For the text-containing cell, return its midpoint in (x, y) coordinate format. 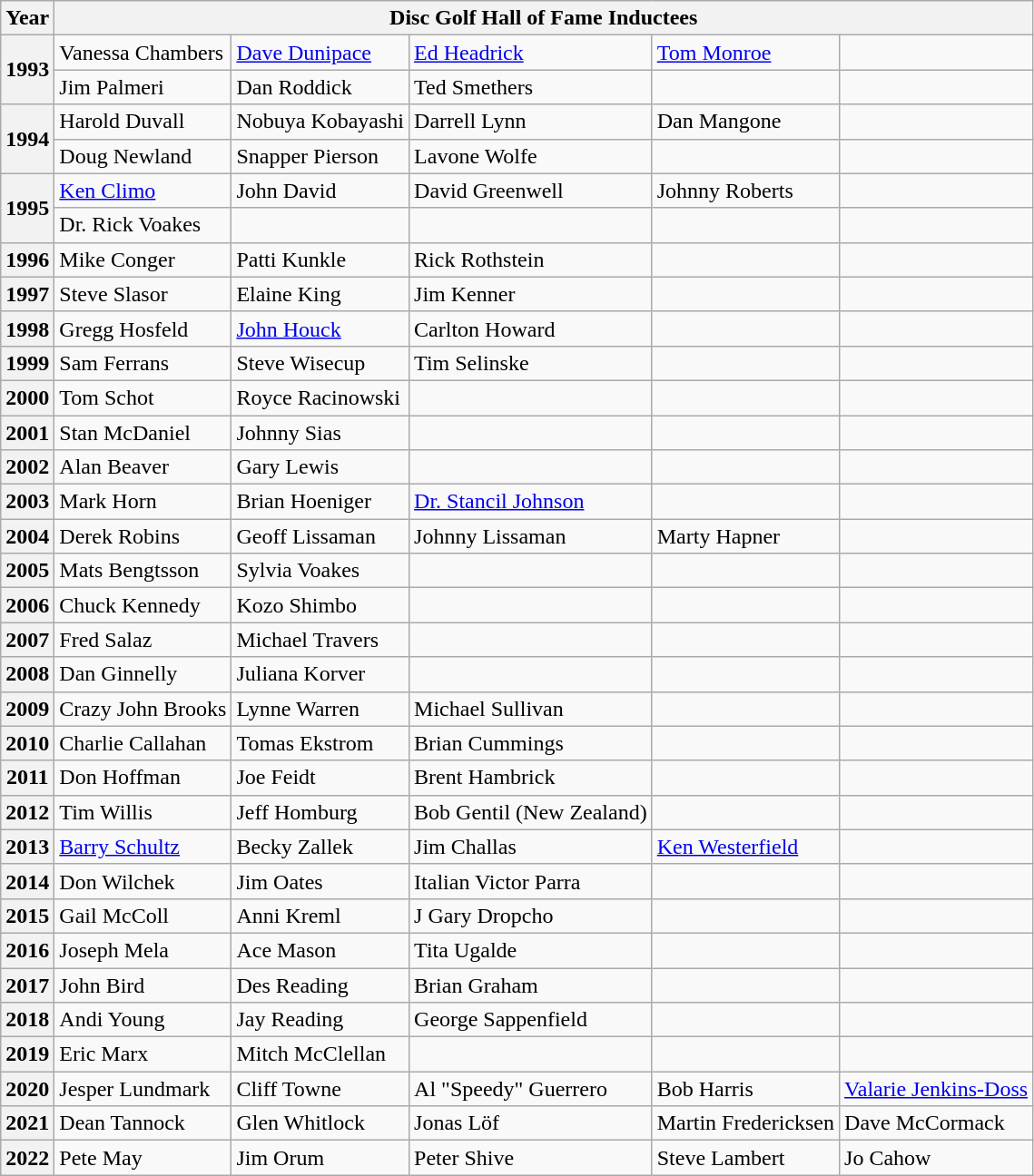
Tom Schot (143, 397)
1995 (27, 208)
Marty Hapner (745, 536)
Jim Orum (320, 1158)
Fred Salaz (143, 640)
Valarie Jenkins-Doss (937, 1089)
2001 (27, 433)
Becky Zallek (320, 847)
David Greenwell (531, 191)
2008 (27, 674)
Steve Wisecup (320, 363)
Jesper Lundmark (143, 1089)
Juliana Korver (320, 674)
Doug Newland (143, 156)
Dr. Rick Voakes (143, 225)
2021 (27, 1123)
2011 (27, 778)
Carlton Howard (531, 328)
Johnny Sias (320, 433)
Jeff Homburg (320, 812)
Pete May (143, 1158)
John David (320, 191)
2002 (27, 467)
Bob Gentil (New Zealand) (531, 812)
2009 (27, 709)
1999 (27, 363)
Ted Smethers (531, 87)
Jim Palmeri (143, 87)
Mark Horn (143, 502)
Jim Kenner (531, 294)
George Sappenfield (531, 1020)
Al "Speedy" Guerrero (531, 1089)
Jim Challas (531, 847)
Dan Roddick (320, 87)
J Gary Dropcho (531, 916)
Dean Tannock (143, 1123)
Brent Hambrick (531, 778)
Dan Mangone (745, 122)
Charlie Callahan (143, 743)
Geoff Lissaman (320, 536)
1994 (27, 139)
Tomas Ekstrom (320, 743)
2018 (27, 1020)
Derek Robins (143, 536)
Tita Ugalde (531, 950)
Steve Lambert (745, 1158)
2022 (27, 1158)
Gary Lewis (320, 467)
Darrell Lynn (531, 122)
2006 (27, 605)
1998 (27, 328)
Harold Duvall (143, 122)
Dr. Stancil Johnson (531, 502)
Italian Victor Parra (531, 881)
Tim Willis (143, 812)
2016 (27, 950)
Nobuya Kobayashi (320, 122)
Don Hoffman (143, 778)
Don Wilchek (143, 881)
John Bird (143, 985)
Peter Shive (531, 1158)
Sam Ferrans (143, 363)
Disc Golf Hall of Fame Inductees (544, 18)
Elaine King (320, 294)
Brian Cummings (531, 743)
Gail McColl (143, 916)
Des Reading (320, 985)
Brian Graham (531, 985)
Dave Dunipace (320, 53)
Barry Schultz (143, 847)
Jo Cahow (937, 1158)
Mitch McClellan (320, 1054)
Michael Travers (320, 640)
Joseph Mela (143, 950)
2014 (27, 881)
Martin Fredericksen (745, 1123)
Royce Racinowski (320, 397)
Mats Bengtsson (143, 571)
Dave McCormack (937, 1123)
Johnny Lissaman (531, 536)
Vanessa Chambers (143, 53)
John Houck (320, 328)
1997 (27, 294)
Eric Marx (143, 1054)
2017 (27, 985)
Kozo Shimbo (320, 605)
1996 (27, 260)
2015 (27, 916)
2004 (27, 536)
Johnny Roberts (745, 191)
2000 (27, 397)
Jonas Löf (531, 1123)
Snapper Pierson (320, 156)
Lynne Warren (320, 709)
Ace Mason (320, 950)
Cliff Towne (320, 1089)
2012 (27, 812)
Joe Feidt (320, 778)
Alan Beaver (143, 467)
Ed Headrick (531, 53)
Crazy John Brooks (143, 709)
Ken Climo (143, 191)
2007 (27, 640)
1993 (27, 70)
Ken Westerfield (745, 847)
Stan McDaniel (143, 433)
2005 (27, 571)
Mike Conger (143, 260)
2010 (27, 743)
2003 (27, 502)
Rick Rothstein (531, 260)
Year (27, 18)
2013 (27, 847)
Patti Kunkle (320, 260)
Sylvia Voakes (320, 571)
Dan Ginnelly (143, 674)
Michael Sullivan (531, 709)
Steve Slasor (143, 294)
Lavone Wolfe (531, 156)
2019 (27, 1054)
Chuck Kennedy (143, 605)
Tim Selinske (531, 363)
2020 (27, 1089)
Tom Monroe (745, 53)
Anni Kreml (320, 916)
Glen Whitlock (320, 1123)
Jay Reading (320, 1020)
Andi Young (143, 1020)
Gregg Hosfeld (143, 328)
Brian Hoeniger (320, 502)
Bob Harris (745, 1089)
Jim Oates (320, 881)
